Determine the (X, Y) coordinate at the center of the cell enclosing the given text.  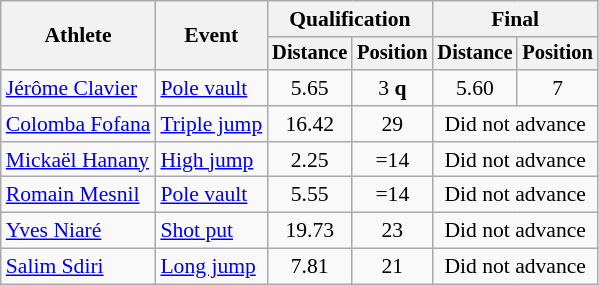
21 (392, 267)
5.65 (310, 88)
Salim Sdiri (78, 267)
5.55 (310, 195)
Romain Mesnil (78, 195)
3 q (392, 88)
Athlete (78, 36)
Event (211, 36)
Qualification (350, 19)
19.73 (310, 231)
Jérôme Clavier (78, 88)
23 (392, 231)
High jump (211, 160)
16.42 (310, 124)
29 (392, 124)
Triple jump (211, 124)
Final (516, 19)
7.81 (310, 267)
Yves Niaré (78, 231)
Mickaël Hanany (78, 160)
Long jump (211, 267)
7 (557, 88)
Colomba Fofana (78, 124)
Shot put (211, 231)
5.60 (476, 88)
2.25 (310, 160)
